Identify which cell holds the provided text, then report its (X, Y) central coordinate. 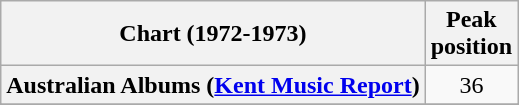
Peakposition (471, 34)
Chart (1972-1973) (213, 34)
Australian Albums (Kent Music Report) (213, 85)
36 (471, 85)
